Detect which cell encompasses the target text, then output its (x, y) center coordinate. 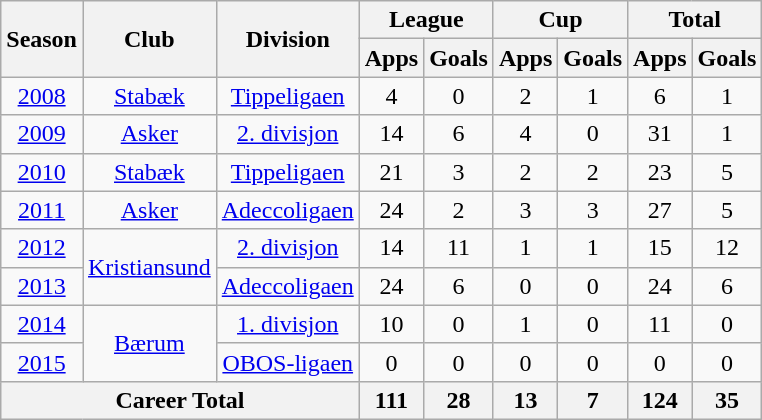
Total (695, 20)
27 (660, 210)
League (426, 20)
Cup (560, 20)
2012 (42, 248)
Club (149, 39)
111 (391, 400)
12 (727, 248)
124 (660, 400)
2008 (42, 96)
2013 (42, 286)
Season (42, 39)
23 (660, 172)
OBOS-ligaen (288, 362)
35 (727, 400)
31 (660, 134)
Career Total (180, 400)
2009 (42, 134)
2015 (42, 362)
2010 (42, 172)
28 (459, 400)
Kristiansund (149, 267)
13 (525, 400)
Division (288, 39)
10 (391, 324)
1. divisjon (288, 324)
7 (593, 400)
2014 (42, 324)
2011 (42, 210)
Bærum (149, 343)
21 (391, 172)
15 (660, 248)
